Find where the given text appears and provide that cell's center as [X, Y] coordinate. 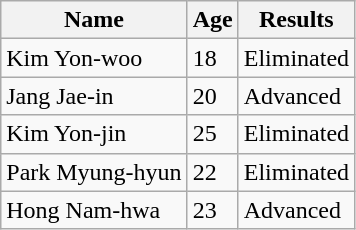
25 [212, 134]
Name [94, 20]
Jang Jae-in [94, 96]
Kim Yon-jin [94, 134]
Results [296, 20]
18 [212, 58]
Age [212, 20]
20 [212, 96]
Park Myung-hyun [94, 172]
Hong Nam-hwa [94, 210]
Kim Yon-woo [94, 58]
22 [212, 172]
23 [212, 210]
